Return the [X, Y] coordinate for the center point of the cell that contains the specified text.  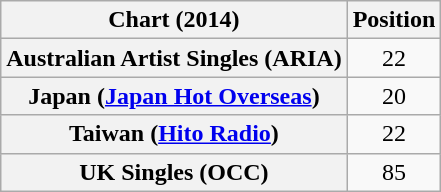
20 [394, 96]
Japan (Japan Hot Overseas) [174, 96]
Position [394, 20]
Chart (2014) [174, 20]
UK Singles (OCC) [174, 172]
Australian Artist Singles (ARIA) [174, 58]
Taiwan (Hito Radio) [174, 134]
85 [394, 172]
